Return the (x, y) coordinate for the center point of the cell that contains the specified text.  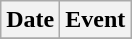
Event (96, 20)
Date (30, 20)
